Detect which cell encompasses the target text, then output its [X, Y] center coordinate. 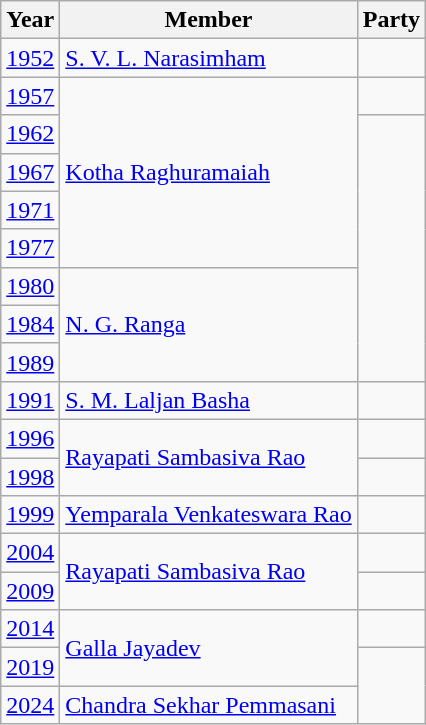
Galla Jayadev [208, 648]
S. V. L. Narasimham [208, 58]
1989 [30, 362]
S. M. Laljan Basha [208, 400]
1996 [30, 438]
Party [391, 20]
2014 [30, 629]
1971 [30, 210]
Chandra Sekhar Pemmasani [208, 705]
2019 [30, 667]
1977 [30, 248]
1999 [30, 515]
2004 [30, 553]
1952 [30, 58]
2009 [30, 591]
Year [30, 20]
1957 [30, 96]
2024 [30, 705]
Kotha Raghuramaiah [208, 172]
1998 [30, 477]
1984 [30, 324]
1991 [30, 400]
1962 [30, 134]
1967 [30, 172]
Member [208, 20]
Yemparala Venkateswara Rao [208, 515]
1980 [30, 286]
N. G. Ranga [208, 324]
